For the text-containing cell, return its midpoint in [X, Y] coordinate format. 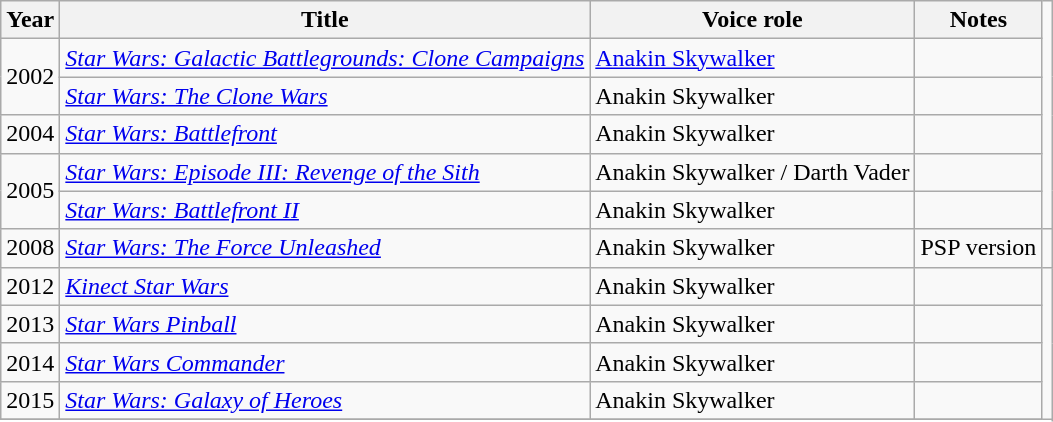
2002 [30, 77]
2012 [30, 286]
Star Wars: The Force Unleashed [325, 248]
PSP version [978, 248]
Star Wars: Battlefront [325, 134]
Star Wars Commander [325, 362]
Star Wars: Battlefront II [325, 210]
Star Wars: Galactic Battlegrounds: Clone Campaigns [325, 58]
Star Wars Pinball [325, 324]
2004 [30, 134]
Anakin Skywalker / Darth Vader [752, 172]
Kinect Star Wars [325, 286]
Title [325, 20]
Star Wars: Episode III: Revenge of the Sith [325, 172]
2008 [30, 248]
Star Wars: The Clone Wars [325, 96]
2005 [30, 191]
Year [30, 20]
2015 [30, 400]
Star Wars: Galaxy of Heroes [325, 400]
2014 [30, 362]
Voice role [752, 20]
2013 [30, 324]
Notes [978, 20]
